Detect which cell encompasses the target text, then output its (x, y) center coordinate. 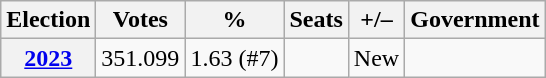
351.099 (140, 58)
Government (475, 20)
Election (48, 20)
1.63 (#7) (234, 58)
+/– (376, 20)
New (376, 58)
Votes (140, 20)
2023 (48, 58)
Seats (316, 20)
% (234, 20)
